For the text-containing cell, return its midpoint in (x, y) coordinate format. 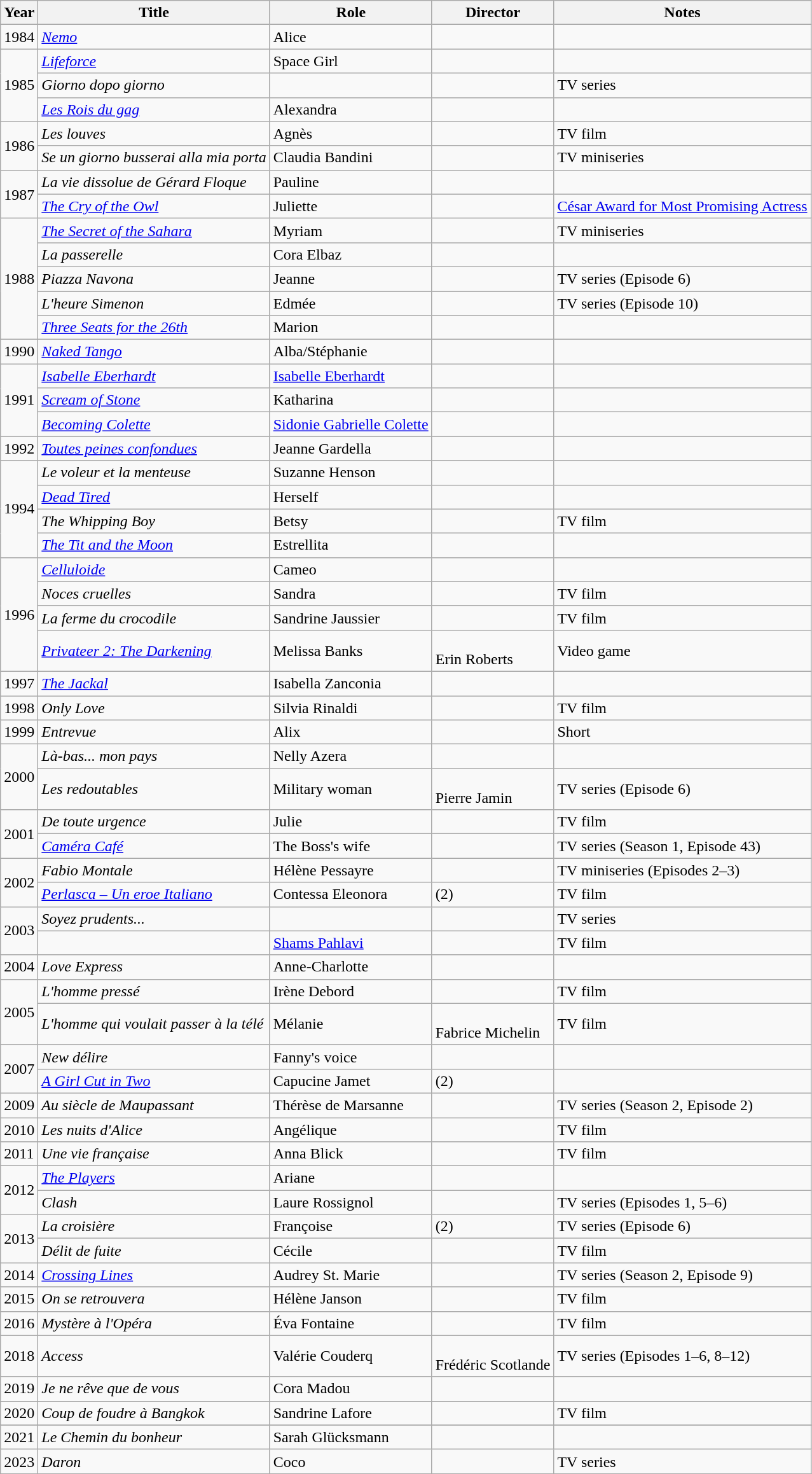
Becoming Colette (154, 424)
2000 (19, 777)
New délire (154, 1057)
Irène Debord (351, 991)
2018 (19, 1356)
Soyez prudents... (154, 919)
1990 (19, 352)
Julie (351, 822)
Katharina (351, 400)
Les redoutables (154, 789)
Space Girl (351, 61)
TV series (Episodes 1–6, 8–12) (682, 1356)
L'heure Simenon (154, 303)
Coco (351, 1461)
The Secret of the Sahara (154, 230)
1986 (19, 146)
Les nuits d'Alice (154, 1129)
Anna Blick (351, 1154)
2005 (19, 1012)
1997 (19, 683)
Sandrine Lafore (351, 1413)
Juliette (351, 206)
Shams Pahlavi (351, 943)
Fabio Montale (154, 870)
Video game (682, 650)
The Tit and the Moon (154, 545)
Coup de foudre à Bangkok (154, 1413)
Laure Rossignol (351, 1202)
Naked Tango (154, 352)
Mystère à l'Opéra (154, 1323)
Les Rois du gag (154, 109)
Piazza Navona (154, 279)
Edmée (351, 303)
A Girl Cut in Two (154, 1081)
TV series (Season 2, Episode 2) (682, 1105)
Thérèse de Marsanne (351, 1105)
Myriam (351, 230)
Melissa Banks (351, 650)
Role (351, 13)
Cora Madou (351, 1389)
Daron (154, 1461)
Sidonie Gabrielle Colette (351, 424)
On se retrouvera (154, 1299)
Giorno dopo giorno (154, 85)
2014 (19, 1275)
Les louves (154, 134)
Estrellita (351, 545)
Silvia Rinaldi (351, 708)
Sarah Glücksmann (351, 1437)
Notes (682, 13)
1996 (19, 615)
Hélène Pessayre (351, 870)
TV series (Season 1, Episode 43) (682, 846)
La ferme du crocodile (154, 618)
Marion (351, 328)
Love Express (154, 967)
Noces cruelles (154, 594)
1991 (19, 400)
1984 (19, 37)
La passerelle (154, 254)
2019 (19, 1389)
2007 (19, 1069)
Là-bas... mon pays (154, 756)
Nelly Azera (351, 756)
2002 (19, 882)
Year (19, 13)
Angélique (351, 1129)
Entrevue (154, 732)
Herself (351, 497)
Je ne rêve que de vous (154, 1389)
Lifeforce (154, 61)
2012 (19, 1190)
1998 (19, 708)
Le Chemin du bonheur (154, 1437)
De toute urgence (154, 822)
Director (493, 13)
Capucine Jamet (351, 1081)
Erin Roberts (493, 650)
Betsy (351, 521)
Privateer 2: The Darkening (154, 650)
Crossing Lines (154, 1275)
Toutes peines confondues (154, 448)
The Players (154, 1178)
La croisière (154, 1227)
Suzanne Henson (351, 473)
Alice (351, 37)
Se un giorno busserai alla mia porta (154, 158)
Sandra (351, 594)
2023 (19, 1461)
Délit de fuite (154, 1251)
Contessa Eleonora (351, 894)
The Jackal (154, 683)
Anne-Charlotte (351, 967)
Jeanne Gardella (351, 448)
1987 (19, 194)
Alexandra (351, 109)
TV miniseries (Episodes 2–3) (682, 870)
Alix (351, 732)
TV series (Episodes 1, 5–6) (682, 1202)
Éva Fontaine (351, 1323)
2021 (19, 1437)
2001 (19, 834)
Mélanie (351, 1024)
Caméra Café (154, 846)
Military woman (351, 789)
2003 (19, 931)
Cora Elbaz (351, 254)
2009 (19, 1105)
Cécile (351, 1251)
Isabella Zanconia (351, 683)
The Boss's wife (351, 846)
TV series (Season 2, Episode 9) (682, 1275)
Le voleur et la menteuse (154, 473)
La vie dissolue de Gérard Floque (154, 182)
Françoise (351, 1227)
Une vie française (154, 1154)
Short (682, 732)
1992 (19, 448)
2016 (19, 1323)
Sandrine Jaussier (351, 618)
Frédéric Scotlande (493, 1356)
Celluloide (154, 569)
Clash (154, 1202)
2015 (19, 1299)
2013 (19, 1239)
Audrey St. Marie (351, 1275)
1999 (19, 732)
Scream of Stone (154, 400)
Cameo (351, 569)
Au siècle de Maupassant (154, 1105)
Title (154, 13)
Pauline (351, 182)
Alba/Stéphanie (351, 352)
2010 (19, 1129)
L'homme qui voulait passer à la télé (154, 1024)
The Cry of the Owl (154, 206)
César Award for Most Promising Actress (682, 206)
Claudia Bandini (351, 158)
TV series (Episode 10) (682, 303)
Nemo (154, 37)
Three Seats for the 26th (154, 328)
1988 (19, 279)
Only Love (154, 708)
2011 (19, 1154)
2020 (19, 1413)
Fabrice Michelin (493, 1024)
L'homme pressé (154, 991)
Valérie Couderq (351, 1356)
Dead Tired (154, 497)
Jeanne (351, 279)
Perlasca – Un eroe Italiano (154, 894)
2004 (19, 967)
Fanny's voice (351, 1057)
Pierre Jamin (493, 789)
1994 (19, 509)
Ariane (351, 1178)
Agnès (351, 134)
1985 (19, 85)
The Whipping Boy (154, 521)
Access (154, 1356)
Hélène Janson (351, 1299)
